Locate the cell with the specified text and output its [x, y] center coordinate. 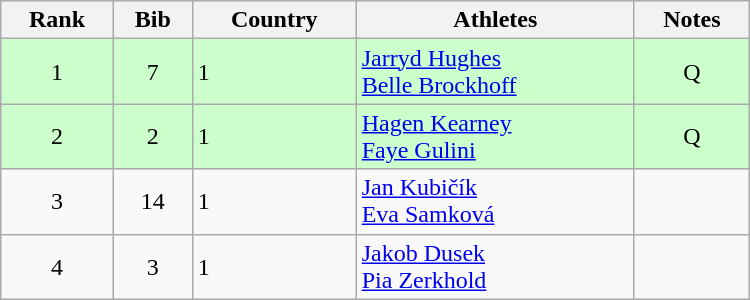
Rank [58, 20]
Jan Kubičík Eva Samková [495, 202]
Athletes [495, 20]
Notes [692, 20]
4 [58, 266]
Jarryd Hughes Belle Brockhoff [495, 72]
Bib [152, 20]
14 [152, 202]
Jakob Dusek Pia Zerkhold [495, 266]
7 [152, 72]
Hagen Kearney Faye Gulini [495, 136]
Country [274, 20]
